Extract the [X, Y] coordinate from the center of the cell holding the provided text.  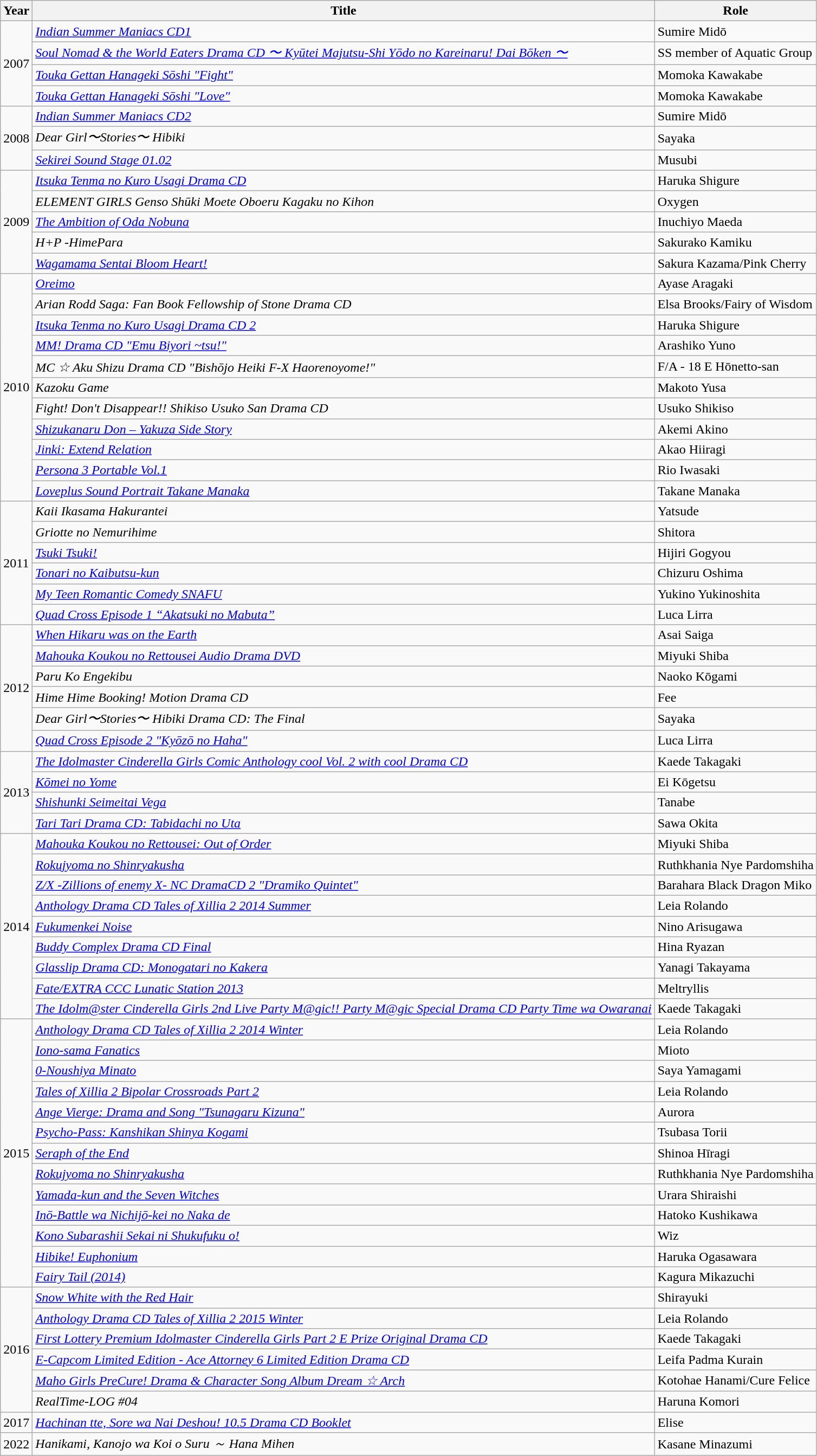
Shizukanaru Don – Yakuza Side Story [343, 429]
Meltryllis [736, 988]
Kazoku Game [343, 387]
Leifa Padma Kurain [736, 1360]
2007 [16, 64]
Hibike! Euphonium [343, 1257]
Arian Rodd Saga: Fan Book Fellowship of Stone Drama CD [343, 305]
Paru Ko Engekibu [343, 676]
Wiz [736, 1235]
Hanikami, Kanojo wa Koi o Suru ～ Hana Mihen [343, 1445]
ELEMENT GIRLS Genso Shūki Moete Oboeru Kagaku no Kihon [343, 201]
Fight! Don't Disappear!! Shikiso Usuko San Drama CD [343, 408]
Oreimo [343, 284]
Ei Kōgetsu [736, 782]
Kagura Mikazuchi [736, 1277]
Soul Nomad & the World Eaters Drama CD 〜 Kyūtei Majutsu-Shi Yōdo no Kareinaru! Dai Bōken 〜 [343, 53]
Akemi Akino [736, 429]
2014 [16, 927]
MC ☆ Aku Shizu Drama CD "Bishōjo Heiki F-X Haorenoyome!" [343, 367]
Indian Summer Maniacs CD1 [343, 31]
Tari Tari Drama CD: Tabidachi no Uta [343, 823]
Elsa Brooks/Fairy of Wisdom [736, 305]
Tsubasa Torii [736, 1133]
Hina Ryazan [736, 947]
First Lottery Premium Idolmaster Cinderella Girls Part 2 E Prize Original Drama CD [343, 1339]
SS member of Aquatic Group [736, 53]
Kasane Minazumi [736, 1445]
Tonari no Kaibutsu-kun [343, 573]
Anthology Drama CD Tales of Xillia 2 2015 Winter [343, 1318]
Kotohae Hanami/Cure Felice [736, 1381]
The Idolmaster Cinderella Girls Comic Anthology cool Vol. 2 with cool Drama CD [343, 761]
Akao Hiiragi [736, 450]
Fairy Tail (2014) [343, 1277]
Mahouka Koukou no Rettousei Audio Drama DVD [343, 656]
Kaii Ikasama Hakurantei [343, 512]
Asai Saiga [736, 635]
Urara Shiraishi [736, 1194]
0-Noushiya Minato [343, 1071]
Rio Iwasaki [736, 470]
Title [343, 11]
Quad Cross Episode 1 “Akatsuki no Mabuta” [343, 614]
Yukino Yukinoshita [736, 594]
Musubi [736, 160]
Itsuka Tenma no Kuro Usagi Drama CD [343, 180]
Hime Hime Booking! Motion Drama CD [343, 697]
Nino Arisugawa [736, 926]
Buddy Complex Drama CD Final [343, 947]
Dear Girl〜Stories〜 Hibiki [343, 139]
Elise [736, 1422]
2010 [16, 387]
Sakurako Kamiku [736, 242]
Fee [736, 697]
2022 [16, 1445]
Sekirei Sound Stage 01.02 [343, 160]
2017 [16, 1422]
Touka Gettan Hanageki Sōshi "Love" [343, 96]
Usuko Shikiso [736, 408]
Tales of Xillia 2 Bipolar Crossroads Part 2 [343, 1091]
2016 [16, 1350]
When Hikaru was on the Earth [343, 635]
Indian Summer Maniacs CD2 [343, 117]
Haruna Komori [736, 1401]
Tanabe [736, 803]
Wagamama Sentai Bloom Heart! [343, 263]
2012 [16, 688]
Griotte no Nemurihime [343, 532]
Snow White with the Red Hair [343, 1298]
MM! Drama CD "Emu Biyori ~tsu!" [343, 346]
2013 [16, 792]
Sawa Okita [736, 823]
Yatsude [736, 512]
Shinoa Hīragi [736, 1153]
Hijiri Gogyou [736, 553]
H+P -HimePara [343, 242]
2015 [16, 1153]
2008 [16, 139]
Kono Subarashii Sekai ni Shukufuku o! [343, 1235]
Inō-Battle wa Nichijō-kei no Naka de [343, 1215]
2011 [16, 563]
Psycho-Pass: Kanshikan Shinya Kogami [343, 1133]
Loveplus Sound Portrait Takane Manaka [343, 491]
Dear Girl〜Stories〜 Hibiki Drama CD: The Final [343, 719]
2009 [16, 222]
Naoko Kōgami [736, 676]
E-Capcom Limited Edition - Ace Attorney 6 Limited Edition Drama CD [343, 1360]
Itsuka Tenma no Kuro Usagi Drama CD 2 [343, 325]
Seraph of the End [343, 1153]
Ange Vierge: Drama and Song "Tsunagaru Kizuna" [343, 1112]
Yamada-kun and the Seven Witches [343, 1194]
Inuchiyo Maeda [736, 222]
Fukumenkei Noise [343, 926]
Hatoko Kushikawa [736, 1215]
Shirayuki [736, 1298]
Ayase Aragaki [736, 284]
Hachinan tte, Sore wa Nai Deshou! 10.5 Drama CD Booklet [343, 1422]
Aurora [736, 1112]
Glasslip Drama CD: Monogatari no Kakera [343, 968]
Tsuki Tsuki! [343, 553]
Yanagi Takayama [736, 968]
Mahouka Koukou no Rettousei: Out of Order [343, 844]
Arashiko Yuno [736, 346]
Oxygen [736, 201]
Fate/EXTRA CCC Lunatic Station 2013 [343, 988]
The Ambition of Oda Nobuna [343, 222]
Sakura Kazama/Pink Cherry [736, 263]
Quad Cross Episode 2 "Kyōzō no Haha" [343, 741]
My Teen Romantic Comedy SNAFU [343, 594]
Persona 3 Portable Vol.1 [343, 470]
Shitora [736, 532]
F/A - 18 E Hōnetto-san [736, 367]
The Idolm@ster Cinderella Girls 2nd Live Party M@gic!! Party M@gic Special Drama CD Party Time wa Owaranai [343, 1009]
Mioto [736, 1050]
Anthology Drama CD Tales of Xillia 2 2014 Winter [343, 1030]
Shishunki Seimeitai Vega [343, 803]
Z/X -Zillions of enemy X- NC DramaCD 2 "Dramiko Quintet" [343, 885]
Maho Girls PreCure! Drama & Character Song Album Dream ☆ Arch [343, 1381]
Year [16, 11]
Chizuru Oshima [736, 573]
Jinki: Extend Relation [343, 450]
Role [736, 11]
Takane Manaka [736, 491]
Kōmei no Yome [343, 782]
Saya Yamagami [736, 1071]
Makoto Yusa [736, 387]
RealTime-LOG #04 [343, 1401]
Iono-sama Fanatics [343, 1050]
Haruka Ogasawara [736, 1257]
Anthology Drama CD Tales of Xillia 2 2014 Summer [343, 905]
Touka Gettan Hanageki Sōshi "Fight" [343, 75]
Barahara Black Dragon Miko [736, 885]
